Search for the cell housing the specified text and yield its (X, Y) center coordinate. 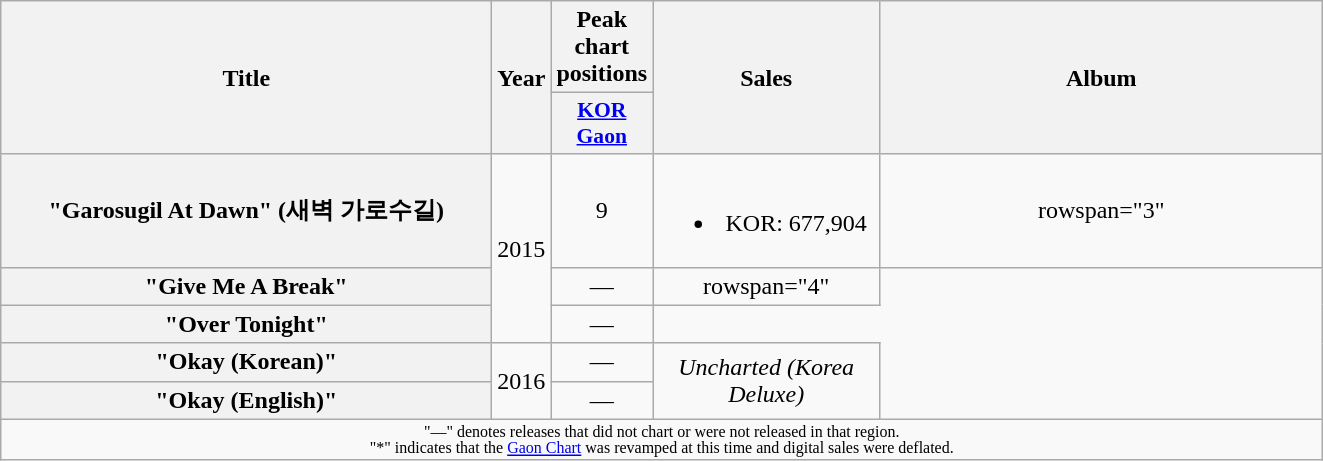
rowspan="4" (766, 286)
9 (602, 210)
KOR: 677,904 (766, 210)
KORGaon (602, 124)
"Okay (Korean)" (246, 362)
Year (522, 78)
"Garosugil At Dawn" (새벽 가로수길) (246, 210)
2015 (522, 248)
rowspan="3" (1102, 210)
Album (1102, 78)
Peak chart positions (602, 47)
2016 (522, 381)
"Okay (English)" (246, 400)
Title (246, 78)
Sales (766, 78)
Uncharted (Korea Deluxe) (766, 381)
"Over Tonight" (246, 324)
"Give Me A Break" (246, 286)
